Locate the cell with the specified text and output its [X, Y] center coordinate. 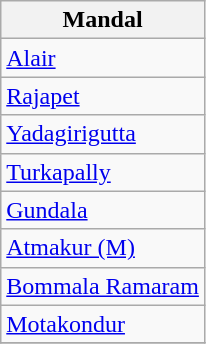
Yadagirigutta [103, 134]
Bommala Ramaram [103, 286]
Turkapally [103, 172]
Atmakur (M) [103, 248]
Gundala [103, 210]
Rajapet [103, 96]
Mandal [103, 20]
Motakondur [103, 324]
Alair [103, 58]
